Identify which cell holds the provided text, then report its (x, y) central coordinate. 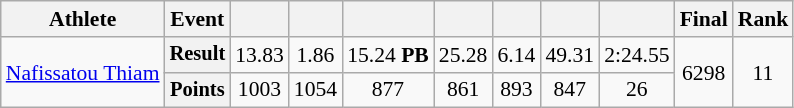
Result (198, 55)
Athlete (83, 19)
2:24.55 (636, 55)
Points (198, 90)
847 (570, 90)
6298 (704, 72)
877 (388, 90)
26 (636, 90)
893 (516, 90)
11 (764, 72)
1054 (316, 90)
49.31 (570, 55)
1.86 (316, 55)
861 (464, 90)
25.28 (464, 55)
Nafissatou Thiam (83, 72)
6.14 (516, 55)
15.24 PB (388, 55)
Final (704, 19)
Rank (764, 19)
13.83 (260, 55)
1003 (260, 90)
Event (198, 19)
